Pinpoint the cell where the given text exists, returning its [X, Y] midpoint coordinate. 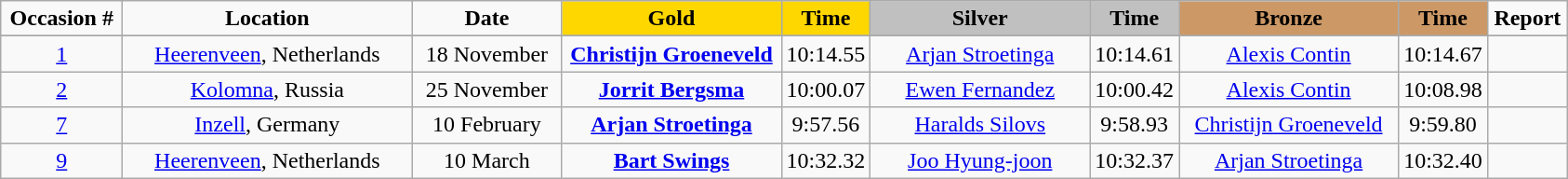
10:32.32 [826, 160]
Bronze [1289, 19]
Inzell, Germany [268, 125]
10:00.07 [826, 89]
9:58.93 [1135, 125]
10:08.98 [1443, 89]
Report [1527, 19]
1 [61, 54]
10 February [487, 125]
Silver [980, 19]
10 March [487, 160]
Location [268, 19]
Date [487, 19]
Bart Swings [671, 160]
10:32.37 [1135, 160]
10:14.61 [1135, 54]
9:57.56 [826, 125]
10:14.67 [1443, 54]
Haralds Silovs [980, 125]
9 [61, 160]
2 [61, 89]
Joo Hyung-joon [980, 160]
Jorrit Bergsma [671, 89]
18 November [487, 54]
Gold [671, 19]
Kolomna, Russia [268, 89]
7 [61, 125]
10:14.55 [826, 54]
9:59.80 [1443, 125]
10:32.40 [1443, 160]
Occasion # [61, 19]
10:00.42 [1135, 89]
Ewen Fernandez [980, 89]
25 November [487, 89]
